Determine the (x, y) coordinate at the center of the cell enclosing the given text.  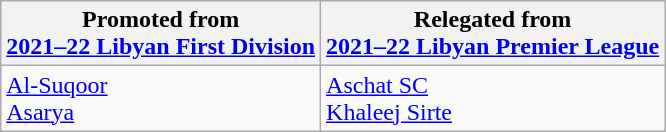
Aschat SC Khaleej Sirte (493, 98)
Al-Suqoor Asarya (161, 98)
Relegated from2021–22 Libyan Premier League (493, 34)
Promoted from2021–22 Libyan First Division (161, 34)
